For the text-containing cell, return its midpoint in (x, y) coordinate format. 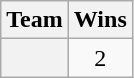
Wins (100, 20)
2 (100, 58)
Team (35, 20)
